Determine the [x, y] coordinate at the center of the cell enclosing the given text.  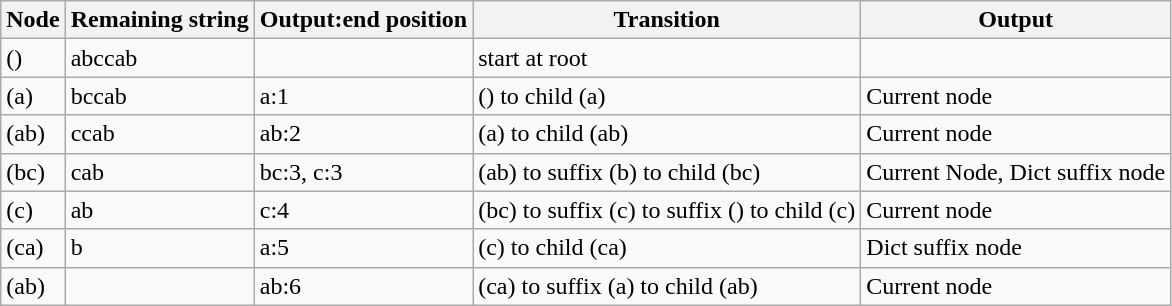
ccab [160, 134]
(bc) to suffix (c) to suffix () to child (c) [667, 210]
Output [1016, 20]
(c) [33, 210]
(a) [33, 96]
(ca) [33, 248]
ab:6 [363, 286]
(ca) to suffix (a) to child (ab) [667, 286]
start at root [667, 58]
ab:2 [363, 134]
ab [160, 210]
Output:end position [363, 20]
bccab [160, 96]
(a) to child (ab) [667, 134]
() [33, 58]
cab [160, 172]
b [160, 248]
(bc) [33, 172]
abccab [160, 58]
(ab) to suffix (b) to child (bc) [667, 172]
c:4 [363, 210]
() to child (a) [667, 96]
Transition [667, 20]
a:5 [363, 248]
Node [33, 20]
Current Node, Dict suffix node [1016, 172]
Dict suffix node [1016, 248]
bc:3, c:3 [363, 172]
Remaining string [160, 20]
(c) to child (ca) [667, 248]
a:1 [363, 96]
